Find where the given text appears and provide that cell's center as (X, Y) coordinate. 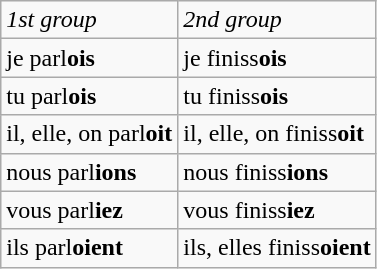
ils parloient (90, 248)
je parlois (90, 58)
je finissois (277, 58)
nous finissions (277, 172)
il, elle, on parloit (90, 134)
nous parlions (90, 172)
vous finissiez (277, 210)
vous parliez (90, 210)
tu finissois (277, 96)
il, elle, on finissoit (277, 134)
ils, elles finissoient (277, 248)
1st group (90, 20)
2nd group (277, 20)
tu parlois (90, 96)
